Return the [x, y] coordinate for the center point of the cell that contains the specified text.  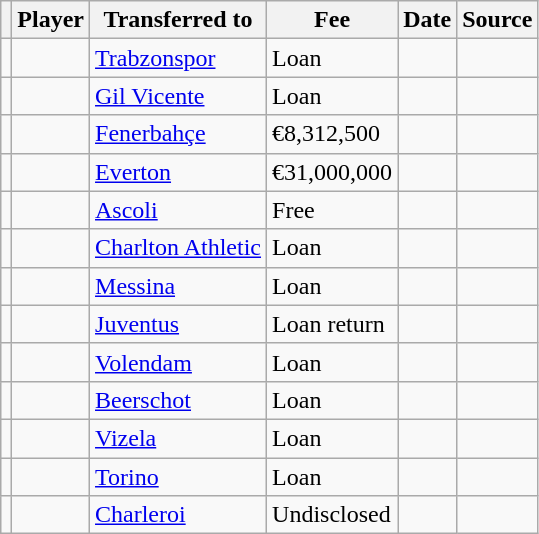
Fee [332, 20]
Charleroi [178, 515]
Free [332, 210]
Date [428, 20]
Everton [178, 172]
Charlton Athletic [178, 248]
Trabzonspor [178, 58]
Undisclosed [332, 515]
Fenerbahçe [178, 134]
Gil Vicente [178, 96]
Volendam [178, 362]
Source [498, 20]
Vizela [178, 438]
Messina [178, 286]
Transferred to [178, 20]
Juventus [178, 324]
Torino [178, 477]
Player [51, 20]
Loan return [332, 324]
€8,312,500 [332, 134]
Ascoli [178, 210]
€31,000,000 [332, 172]
Beerschot [178, 400]
